Return [x, y] of the center of cell containing provided text 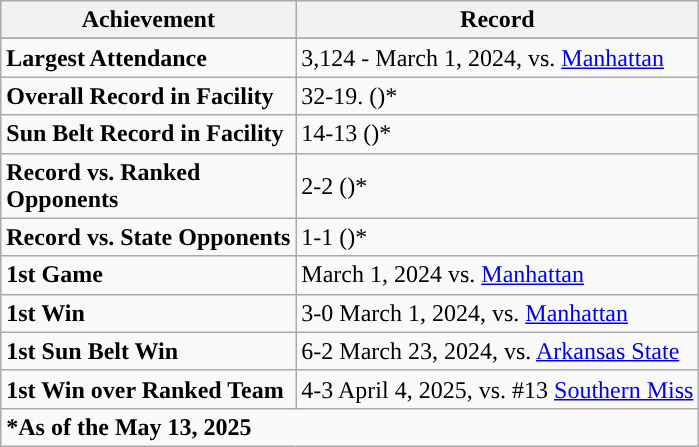
1st Win [148, 313]
2-2 ()* [498, 186]
6-2 March 23, 2024, vs. Arkansas State [498, 351]
March 1, 2024 vs. Manhattan [498, 275]
32-19. ()* [498, 96]
1st Game [148, 275]
1st Sun Belt Win [148, 351]
Largest Attendance [148, 58]
Overall Record in Facility [148, 96]
Sun Belt Record in Facility [148, 134]
4-3 April 4, 2025, vs. #13 Southern Miss [498, 389]
1st Win over Ranked Team [148, 389]
*As of the May 13, 2025 [350, 427]
1-1 ()* [498, 237]
Record vs. State Opponents [148, 237]
Record [498, 20]
3-0 March 1, 2024, vs. Manhattan [498, 313]
3,124 - March 1, 2024, vs. Manhattan [498, 58]
Record vs. Ranked Opponents [148, 186]
14-13 ()* [498, 134]
Achievement [148, 20]
